Extract the (x, y) coordinate from the center of the cell holding the provided text.  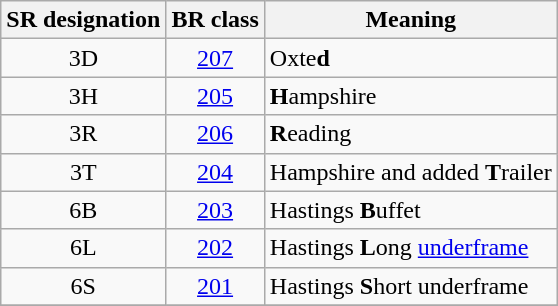
SR designation (84, 20)
Hampshire (410, 96)
Hastings Long underframe (410, 248)
202 (215, 248)
3R (84, 134)
3H (84, 96)
Meaning (410, 20)
Reading (410, 134)
3T (84, 172)
Hastings Short underframe (410, 286)
6L (84, 248)
Oxted (410, 58)
6B (84, 210)
3D (84, 58)
206 (215, 134)
6S (84, 286)
205 (215, 96)
Hampshire and added Trailer (410, 172)
BR class (215, 20)
203 (215, 210)
207 (215, 58)
201 (215, 286)
Hastings Buffet (410, 210)
204 (215, 172)
